Identify which cell holds the provided text, then report its (x, y) central coordinate. 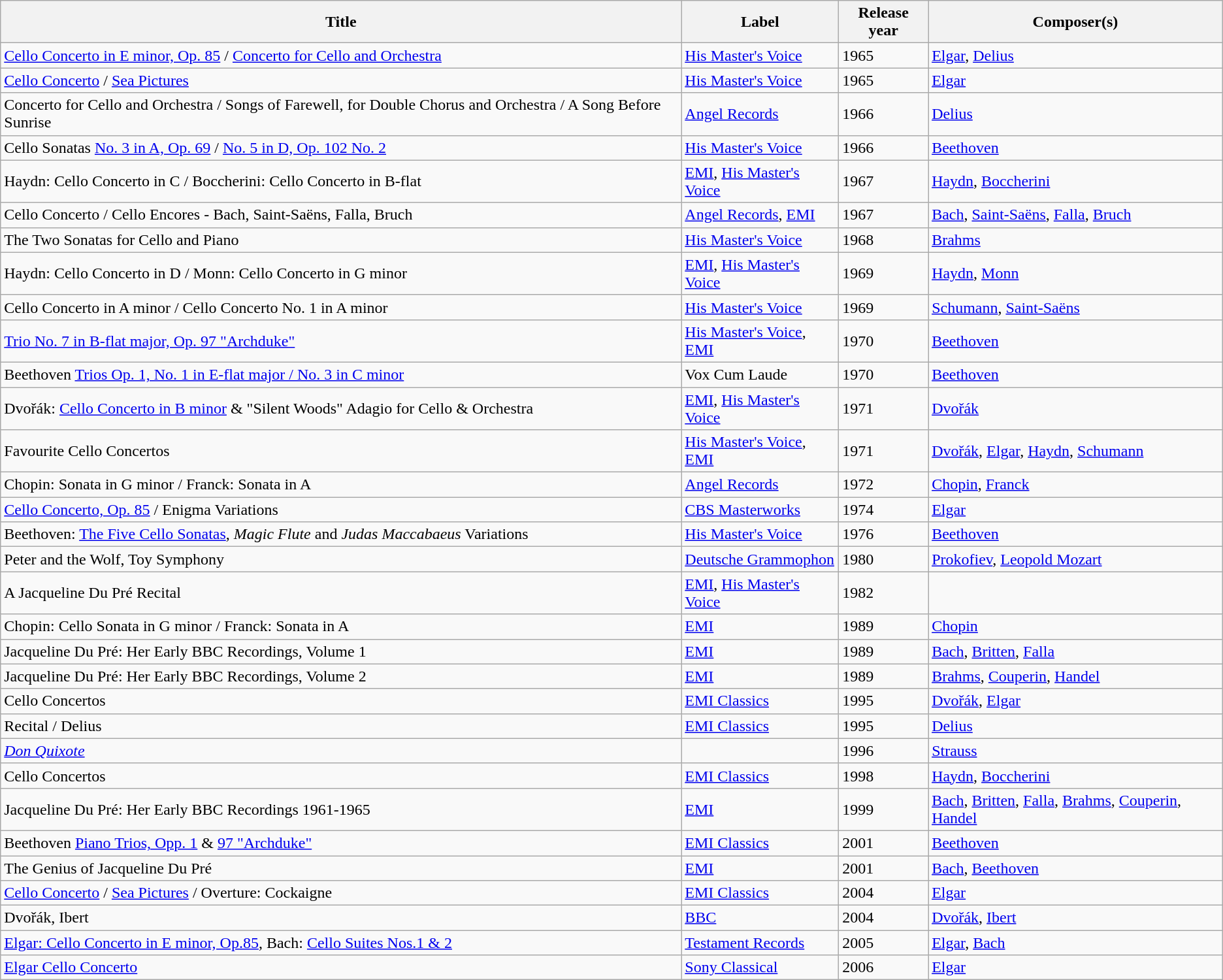
Beethoven Trios Op. 1, No. 1 in E-flat major / No. 3 in C minor (341, 374)
1976 (883, 534)
Chopin (1075, 627)
Prokofiev, Leopold Mozart (1075, 559)
Strauss (1075, 751)
Dvořák (1075, 408)
Cello Concerto / Sea Pictures (341, 80)
A Jacqueline Du Pré Recital (341, 593)
Haydn, Monn (1075, 273)
Bach, Saint-Saëns, Falla, Bruch (1075, 215)
Peter and the Wolf, Toy Symphony (341, 559)
Haydn: Cello Concerto in D / Monn: Cello Concerto in G minor (341, 273)
Label (760, 22)
Trio No. 7 in B-flat major, Op. 97 "Archduke" (341, 341)
Cello Concerto in E minor, Op. 85 / Concerto for Cello and Orchestra (341, 56)
Concerto for Cello and Orchestra / Songs of Farewell, for Double Chorus and Orchestra / A Song Before Sunrise (341, 114)
Deutsche Grammophon (760, 559)
Angel Records, EMI (760, 215)
Chopin: Cello Sonata in G minor / Franck: Sonata in A (341, 627)
Composer(s) (1075, 22)
1996 (883, 751)
Jacqueline Du Pré: Her Early BBC Recordings, Volume 2 (341, 676)
Beethoven Piano Trios, Opp. 1 & 97 "Archduke" (341, 843)
Chopin, Franck (1075, 485)
Elgar, Bach (1075, 943)
Cello Concerto in A minor / Cello Concerto No. 1 in A minor (341, 307)
Bach, Beethoven (1075, 868)
Jacqueline Du Pré: Her Early BBC Recordings 1961-1965 (341, 809)
CBS Masterworks (760, 510)
2005 (883, 943)
Cello Concerto / Cello Encores - Bach, Saint-Saëns, Falla, Bruch (341, 215)
Elgar: Cello Concerto in E minor, Op.85, Bach: Cello Suites Nos.1 & 2 (341, 943)
The Two Sonatas for Cello and Piano (341, 240)
Cello Concerto / Sea Pictures / Overture: Cockaigne (341, 893)
Cello Concerto, Op. 85 / Enigma Variations (341, 510)
Bach, Britten, Falla, Brahms, Couperin, Handel (1075, 809)
Favourite Cello Concertos (341, 451)
Bach, Britten, Falla (1075, 651)
Don Quixote (341, 751)
Dvořák: Cello Concerto in B minor & "Silent Woods" Adagio for Cello & Orchestra (341, 408)
The Genius of Jacqueline Du Pré (341, 868)
Jacqueline Du Pré: Her Early BBC Recordings, Volume 1 (341, 651)
Dvořák, Elgar, Haydn, Schumann (1075, 451)
Sony Classical (760, 968)
Title (341, 22)
2006 (883, 968)
BBC (760, 918)
1974 (883, 510)
1972 (883, 485)
Cello Sonatas No. 3 in A, Op. 69 / No. 5 in D, Op. 102 No. 2 (341, 148)
Testament Records (760, 943)
1980 (883, 559)
Recital / Delius (341, 726)
1999 (883, 809)
Brahms (1075, 240)
Brahms, Couperin, Handel (1075, 676)
1998 (883, 776)
Elgar, Delius (1075, 56)
Dvořák, Elgar (1075, 701)
Vox Cum Laude (760, 374)
Release year (883, 22)
Haydn: Cello Concerto in C / Boccherini: Cello Concerto in B-flat (341, 182)
1968 (883, 240)
Schumann, Saint-Saëns (1075, 307)
1982 (883, 593)
Beethoven: The Five Cello Sonatas, Magic Flute and Judas Maccabaeus Variations (341, 534)
Chopin: Sonata in G minor / Franck: Sonata in A (341, 485)
Elgar Cello Concerto (341, 968)
